Determine the [x, y] coordinate at the center of the cell enclosing the given text.  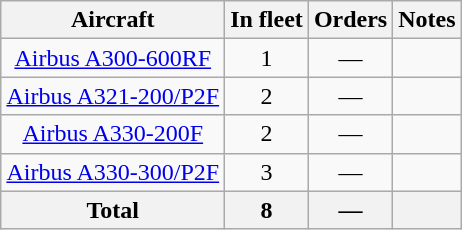
Total [113, 210]
Airbus A300-600RF [113, 58]
Airbus A321-200/P2F [113, 96]
3 [267, 172]
In fleet [267, 20]
1 [267, 58]
Aircraft [113, 20]
Notes [427, 20]
Airbus A330-200F [113, 134]
Orders [350, 20]
Airbus A330-300/P2F [113, 172]
8 [267, 210]
